Extract the (x, y) coordinate from the center of the cell holding the provided text.  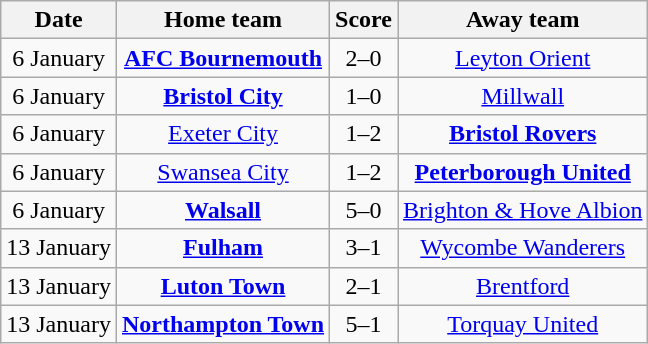
Brighton & Hove Albion (523, 210)
Exeter City (222, 134)
Luton Town (222, 286)
Northampton Town (222, 324)
Score (364, 20)
1–0 (364, 96)
Millwall (523, 96)
Torquay United (523, 324)
Peterborough United (523, 172)
AFC Bournemouth (222, 58)
2–1 (364, 286)
Walsall (222, 210)
Away team (523, 20)
Date (59, 20)
Bristol City (222, 96)
3–1 (364, 248)
Bristol Rovers (523, 134)
Fulham (222, 248)
Leyton Orient (523, 58)
Wycombe Wanderers (523, 248)
Home team (222, 20)
Brentford (523, 286)
5–1 (364, 324)
5–0 (364, 210)
2–0 (364, 58)
Swansea City (222, 172)
